Find where the given text appears and provide that cell's center as [X, Y] coordinate. 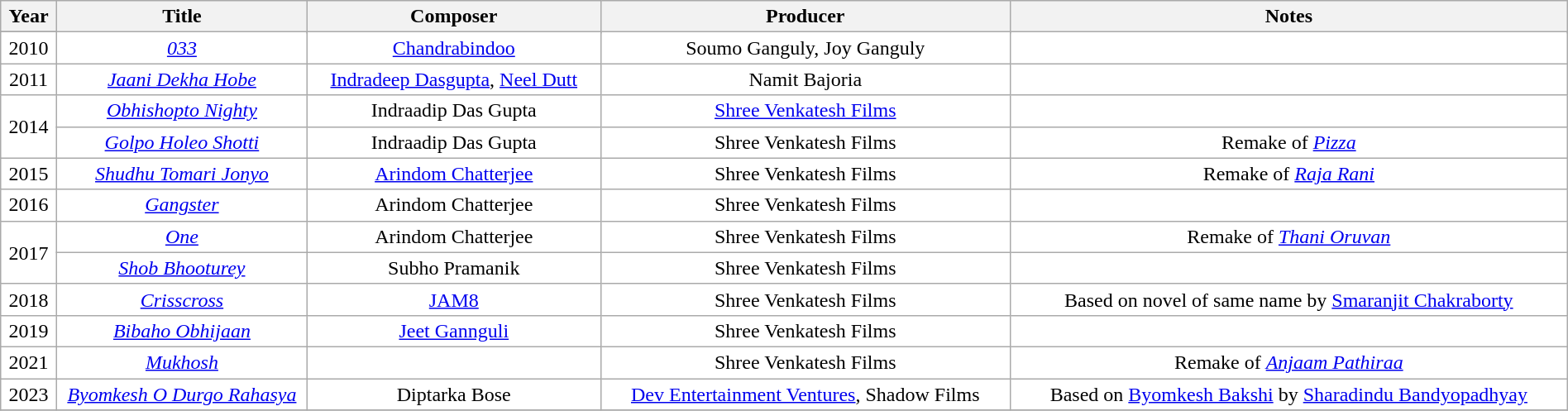
Remake of Raja Rani [1288, 174]
2011 [29, 79]
033 [182, 48]
Producer [806, 17]
Dev Entertainment Ventures, Shadow Films [806, 394]
2015 [29, 174]
2016 [29, 205]
Golpo Holeo Shotti [182, 142]
Composer [453, 17]
Notes [1288, 17]
Year [29, 17]
Gangster [182, 205]
Based on Byomkesh Bakshi by Sharadindu Bandyopadhyay [1288, 394]
2017 [29, 252]
Diptarka Bose [453, 394]
2021 [29, 362]
Jeet Gannguli [453, 331]
Title [182, 17]
2018 [29, 299]
Crisscross [182, 299]
Bibaho Obhijaan [182, 331]
2014 [29, 127]
Obhishopto Nighty [182, 111]
One [182, 237]
Soumo Ganguly, Joy Ganguly [806, 48]
Chandrabindoo [453, 48]
Mukhosh [182, 362]
2019 [29, 331]
Shudhu Tomari Jonyo [182, 174]
Based on novel of same name by Smaranjit Chakraborty [1288, 299]
Byomkesh O Durgo Rahasya [182, 394]
Jaani Dekha Hobe [182, 79]
Subho Pramanik [453, 268]
Remake of Thani Oruvan [1288, 237]
Indradeep Dasgupta, Neel Dutt [453, 79]
JAM8 [453, 299]
2010 [29, 48]
Remake of Pizza [1288, 142]
2023 [29, 394]
Namit Bajoria [806, 79]
Remake of Anjaam Pathiraa [1288, 362]
Shob Bhooturey [182, 268]
